Identify which cell holds the provided text, then report its (x, y) central coordinate. 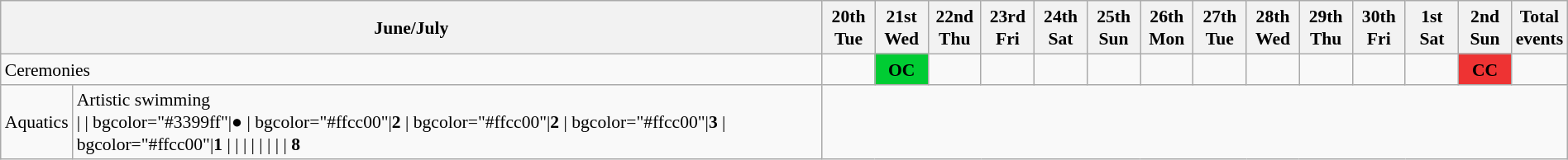
21stWed (901, 27)
24thSat (1060, 27)
29thThu (1326, 27)
26thMon (1167, 27)
Artistic swimming| | bgcolor="#3399ff"|● | bgcolor="#ffcc00"|2 | bgcolor="#ffcc00"|2 | bgcolor="#ffcc00"|3 | bgcolor="#ffcc00"|1 | | | | | | | | 8 (447, 122)
27thTue (1220, 27)
30thFri (1379, 27)
Ceremonies (412, 69)
2ndSun (1484, 27)
Aquatics (36, 122)
22ndThu (954, 27)
June/July (412, 27)
OC (901, 69)
23rdFri (1007, 27)
20thTue (849, 27)
Totalevents (1540, 27)
25thSun (1114, 27)
1stSat (1432, 27)
CC (1484, 69)
28thWed (1273, 27)
